From the cell containing the given text, extract its center point as (x, y) coordinate. 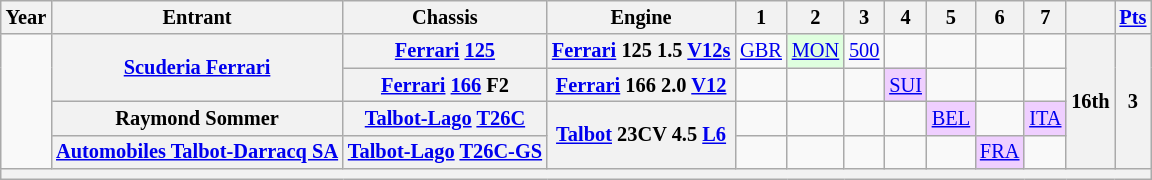
Year (26, 17)
Ferrari 166 2.0 V12 (641, 85)
Talbot 23CV 4.5 L6 (641, 134)
Talbot-Lago T26C-GS (445, 152)
Ferrari 125 1.5 V12s (641, 51)
Chassis (445, 17)
Ferrari 166 F2 (445, 85)
7 (1045, 17)
Ferrari 125 (445, 51)
Talbot-Lago T26C (445, 118)
16th (1090, 102)
500 (864, 51)
Engine (641, 17)
Automobiles Talbot-Darracq SA (197, 152)
4 (906, 17)
ITA (1045, 118)
2 (816, 17)
SUI (906, 85)
FRA (1000, 152)
BEL (951, 118)
1 (761, 17)
Entrant (197, 17)
Scuderia Ferrari (197, 68)
MON (816, 51)
5 (951, 17)
6 (1000, 17)
GBR (761, 51)
Pts (1134, 17)
Raymond Sommer (197, 118)
